From the cell containing the given text, extract its center point as [x, y] coordinate. 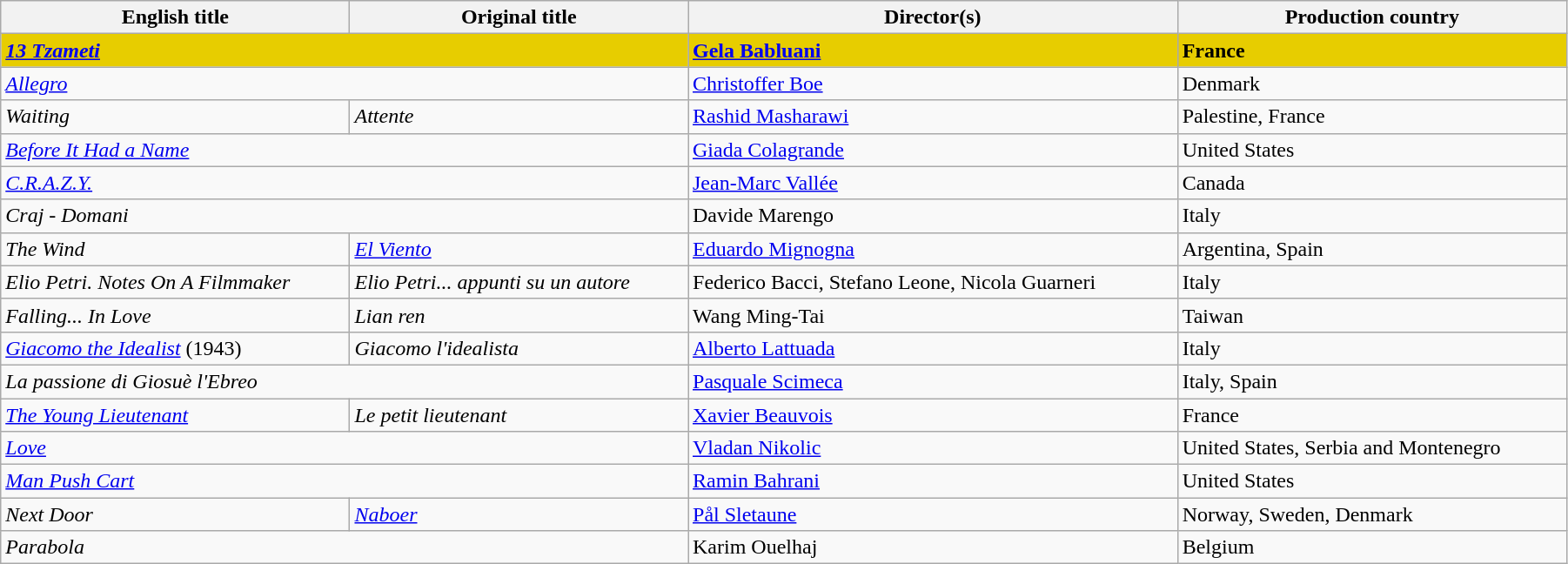
Waiting [176, 117]
Next Door [176, 514]
Man Push Cart [345, 481]
Love [345, 448]
Original title [519, 17]
Italy, Spain [1371, 381]
Norway, Sweden, Denmark [1371, 514]
Christoffer Boe [933, 84]
Giacomo the Idealist (1943) [176, 348]
Elio Petri. Notes On A Filmmaker [176, 282]
English title [176, 17]
Craj - Domani [345, 216]
Argentina, Spain [1371, 249]
Lian ren [519, 315]
Gela Babluani [933, 50]
Wang Ming-Tai [933, 315]
Federico Bacci, Stefano Leone, Nicola Guarneri [933, 282]
La passione di Giosuè l'Ebreo [345, 381]
Davide Marengo [933, 216]
Denmark [1371, 84]
Xavier Beauvois [933, 415]
Naboer [519, 514]
Elio Petri... appunti su un autore [519, 282]
El Viento [519, 249]
United States, Serbia and Montenegro [1371, 448]
Palestine, France [1371, 117]
Alberto Lattuada [933, 348]
Parabola [345, 547]
Giacomo l'idealista [519, 348]
Ramin Bahrani [933, 481]
Rashid Masharawi [933, 117]
Eduardo Mignogna [933, 249]
Jean-Marc Vallée [933, 183]
Giada Colagrande [933, 150]
Falling... In Love [176, 315]
Le petit lieutenant [519, 415]
Taiwan [1371, 315]
Allegro [345, 84]
The Young Lieutenant [176, 415]
Director(s) [933, 17]
Production country [1371, 17]
Karim Ouelhaj [933, 547]
Before It Had a Name [345, 150]
Canada [1371, 183]
Pasquale Scimeca [933, 381]
Vladan Nikolic [933, 448]
The Wind [176, 249]
13 Tzameti [345, 50]
Belgium [1371, 547]
Pål Sletaune [933, 514]
Attente [519, 117]
C.R.A.Z.Y. [345, 183]
